Extract the (x, y) coordinate from the center of the cell holding the provided text.  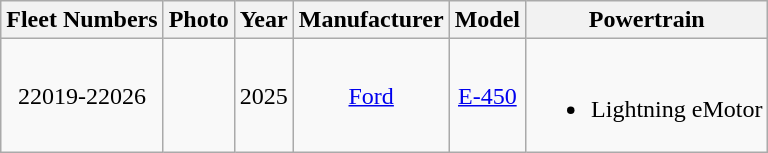
Powertrain (647, 20)
Photo (198, 20)
2025 (264, 96)
22019-22026 (82, 96)
Lightning eMotor (647, 96)
E-450 (487, 96)
Fleet Numbers (82, 20)
Year (264, 20)
Model (487, 20)
Manufacturer (371, 20)
Ford (371, 96)
